Return (X, Y) of the center of cell containing provided text 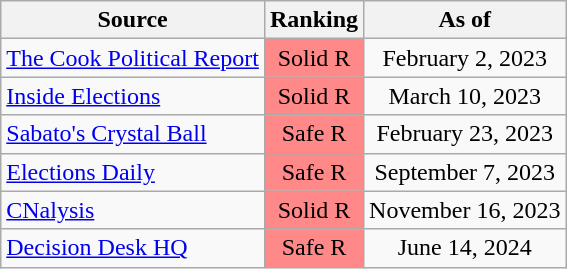
February 2, 2023 (465, 58)
Decision Desk HQ (133, 248)
CNalysis (133, 210)
Sabato's Crystal Ball (133, 134)
September 7, 2023 (465, 172)
November 16, 2023 (465, 210)
Ranking (314, 20)
Source (133, 20)
The Cook Political Report (133, 58)
June 14, 2024 (465, 248)
March 10, 2023 (465, 96)
Inside Elections (133, 96)
February 23, 2023 (465, 134)
As of (465, 20)
Elections Daily (133, 172)
